Detect which cell encompasses the target text, then output its [x, y] center coordinate. 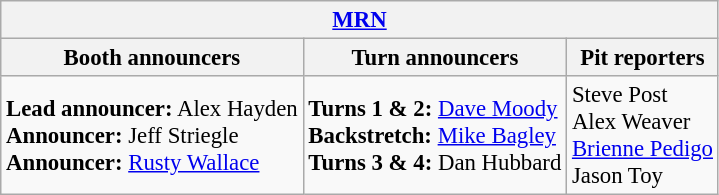
Turn announcers [435, 58]
Lead announcer: Alex HaydenAnnouncer: Jeff StriegleAnnouncer: Rusty Wallace [152, 136]
Booth announcers [152, 58]
Steve PostAlex WeaverBrienne PedigoJason Toy [643, 136]
Pit reporters [643, 58]
Turns 1 & 2: Dave MoodyBackstretch: Mike BagleyTurns 3 & 4: Dan Hubbard [435, 136]
MRN [360, 20]
